Detect which cell encompasses the target text, then output its [x, y] center coordinate. 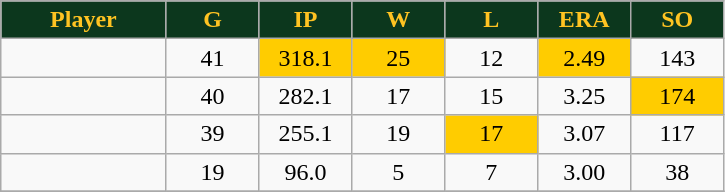
IP [306, 20]
25 [398, 58]
G [212, 20]
282.1 [306, 96]
2.49 [584, 58]
318.1 [306, 58]
Player [84, 20]
L [492, 20]
3.25 [584, 96]
39 [212, 134]
41 [212, 58]
96.0 [306, 172]
117 [678, 134]
174 [678, 96]
7 [492, 172]
40 [212, 96]
12 [492, 58]
143 [678, 58]
SO [678, 20]
5 [398, 172]
3.00 [584, 172]
15 [492, 96]
ERA [584, 20]
38 [678, 172]
255.1 [306, 134]
3.07 [584, 134]
W [398, 20]
